Pinpoint the cell where the given text exists, returning its (X, Y) midpoint coordinate. 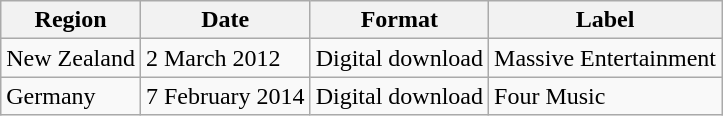
Four Music (606, 96)
Massive Entertainment (606, 58)
7 February 2014 (225, 96)
New Zealand (71, 58)
2 March 2012 (225, 58)
Region (71, 20)
Format (399, 20)
Label (606, 20)
Germany (71, 96)
Date (225, 20)
